Extract the (X, Y) coordinate from the center of the cell holding the provided text.  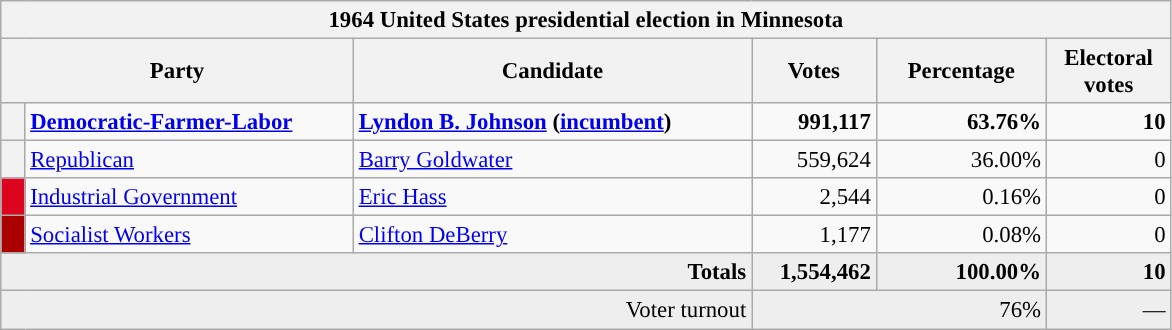
0.16% (961, 197)
Percentage (961, 72)
559,624 (814, 160)
Voter turnout (376, 310)
Barry Goldwater (552, 160)
Party (178, 72)
0.08% (961, 235)
Totals (376, 273)
63.76% (961, 122)
Republican (189, 160)
Clifton DeBerry (552, 235)
— (1108, 310)
Votes (814, 72)
Eric Hass (552, 197)
991,117 (814, 122)
Lyndon B. Johnson (incumbent) (552, 122)
Candidate (552, 72)
76% (900, 310)
Socialist Workers (189, 235)
1,554,462 (814, 273)
2,544 (814, 197)
36.00% (961, 160)
100.00% (961, 273)
1964 United States presidential election in Minnesota (586, 20)
Democratic-Farmer-Labor (189, 122)
Electoral votes (1108, 72)
Industrial Government (189, 197)
1,177 (814, 235)
